Pinpoint the cell where the given text exists, returning its (x, y) midpoint coordinate. 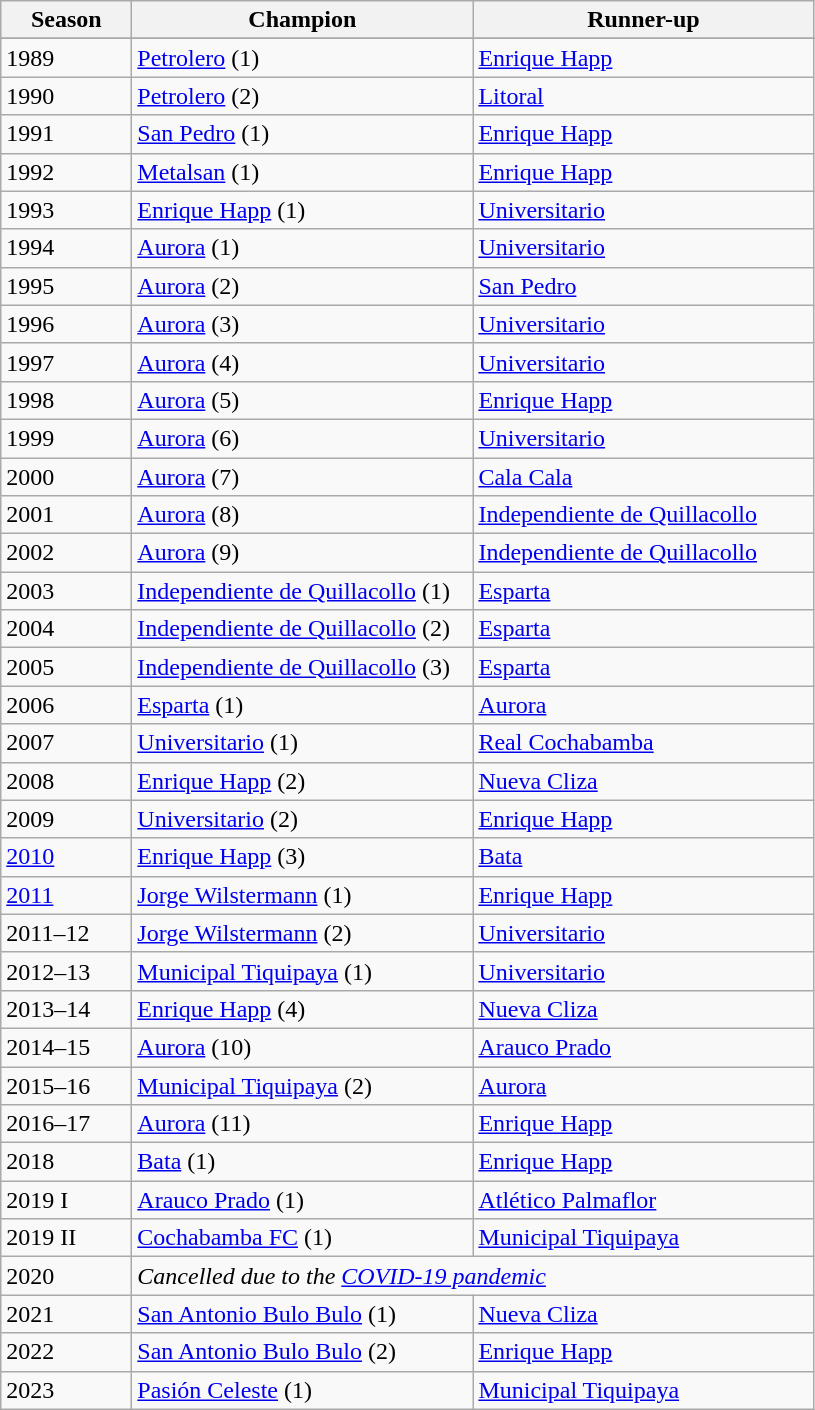
2018 (66, 1162)
1997 (66, 362)
San Antonio Bulo Bulo (1) (302, 1314)
2020 (66, 1276)
Aurora (2) (302, 286)
Enrique Happ (1) (302, 210)
Aurora (1) (302, 248)
Aurora (6) (302, 438)
Municipal Tiquipaya (1) (302, 971)
Aurora (10) (302, 1047)
Universitario (1) (302, 743)
San Antonio Bulo Bulo (2) (302, 1352)
1994 (66, 248)
Arauco Prado (644, 1047)
2019 I (66, 1200)
2022 (66, 1352)
2002 (66, 553)
2011–12 (66, 933)
Jorge Wilstermann (2) (302, 933)
Esparta (1) (302, 705)
Petrolero (1) (302, 58)
Aurora (3) (302, 324)
Cala Cala (644, 477)
Independiente de Quillacollo (1) (302, 591)
2023 (66, 1390)
2015–16 (66, 1085)
Runner-up (644, 20)
2014–15 (66, 1047)
Aurora (8) (302, 515)
1990 (66, 96)
Independiente de Quillacollo (3) (302, 667)
2008 (66, 781)
1992 (66, 172)
1991 (66, 134)
1989 (66, 58)
San Pedro (1) (302, 134)
Enrique Happ (3) (302, 857)
1999 (66, 438)
Aurora (5) (302, 400)
2000 (66, 477)
2016–17 (66, 1124)
1996 (66, 324)
2003 (66, 591)
Champion (302, 20)
Arauco Prado (1) (302, 1200)
Cancelled due to the COVID-19 pandemic (473, 1276)
Universitario (2) (302, 819)
1993 (66, 210)
2007 (66, 743)
1998 (66, 400)
2009 (66, 819)
2005 (66, 667)
2004 (66, 629)
Litoral (644, 96)
Aurora (9) (302, 553)
Aurora (7) (302, 477)
2012–13 (66, 971)
2010 (66, 857)
2001 (66, 515)
Petrolero (2) (302, 96)
2019 II (66, 1238)
Jorge Wilstermann (1) (302, 895)
Municipal Tiquipaya (2) (302, 1085)
Aurora (4) (302, 362)
Season (66, 20)
2006 (66, 705)
Independiente de Quillacollo (2) (302, 629)
Aurora (11) (302, 1124)
Enrique Happ (2) (302, 781)
Real Cochabamba (644, 743)
2021 (66, 1314)
Enrique Happ (4) (302, 1009)
Atlético Palmaflor (644, 1200)
Cochabamba FC (1) (302, 1238)
Pasión Celeste (1) (302, 1390)
1995 (66, 286)
2013–14 (66, 1009)
Metalsan (1) (302, 172)
San Pedro (644, 286)
Bata (644, 857)
Bata (1) (302, 1162)
2011 (66, 895)
